Detect which cell encompasses the target text, then output its (X, Y) center coordinate. 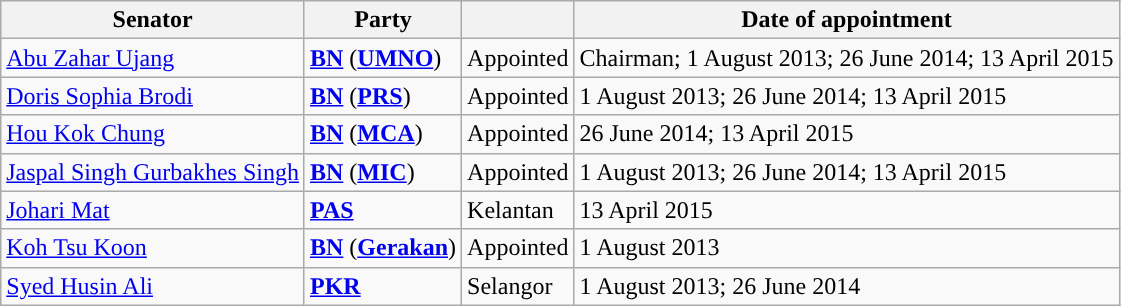
PAS (382, 210)
Doris Sophia Brodi (153, 96)
Jaspal Singh Gurbakhes Singh (153, 172)
BN (MCA) (382, 134)
Chairman; 1 August 2013; 26 June 2014; 13 April 2015 (846, 58)
26 June 2014; 13 April 2015 (846, 134)
Johari Mat (153, 210)
Senator (153, 20)
Hou Kok Chung (153, 134)
PKR (382, 286)
Syed Husin Ali (153, 286)
1 August 2013 (846, 248)
Party (382, 20)
BN (Gerakan) (382, 248)
1 August 2013; 26 June 2014 (846, 286)
Kelantan (518, 210)
Koh Tsu Koon (153, 248)
BN (UMNO) (382, 58)
Date of appointment (846, 20)
BN (MIC) (382, 172)
Selangor (518, 286)
13 April 2015 (846, 210)
Abu Zahar Ujang (153, 58)
BN (PRS) (382, 96)
